Return (X, Y) of the center of cell containing provided text 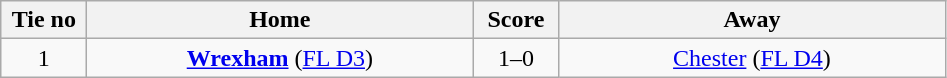
Away (752, 20)
Wrexham (FL D3) (280, 58)
Tie no (44, 20)
1 (44, 58)
Home (280, 20)
1–0 (516, 58)
Chester (FL D4) (752, 58)
Score (516, 20)
